Capture the cell that displays the provided text and extract its [X, Y] central coordinate. 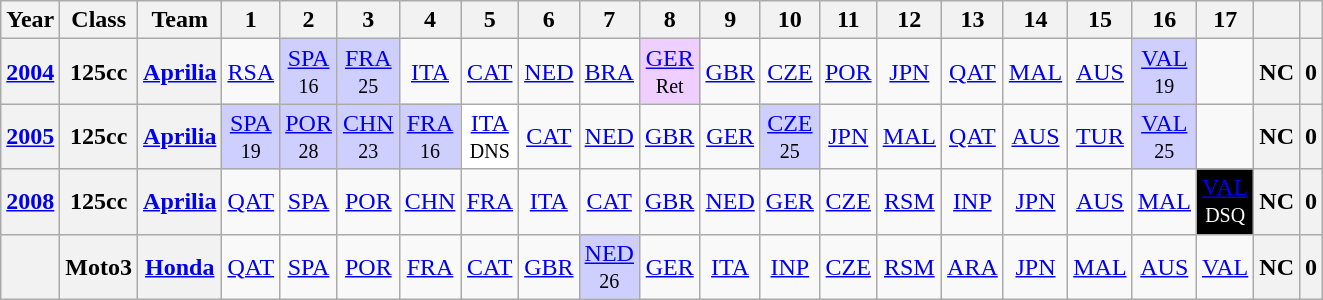
13 [973, 20]
3 [368, 20]
Class [99, 20]
8 [669, 20]
BRA [609, 72]
VAL19 [1164, 72]
VAL25 [1164, 136]
14 [1035, 20]
Moto3 [99, 266]
11 [848, 20]
FRA25 [368, 72]
9 [730, 20]
SPA19 [251, 136]
2004 [30, 72]
NED26 [609, 266]
15 [1100, 20]
1 [251, 20]
Year [30, 20]
17 [1226, 20]
VAL [1226, 266]
16 [1164, 20]
4 [430, 20]
FRA16 [430, 136]
CZE25 [790, 136]
GERRet [669, 72]
ARA [973, 266]
CHN23 [368, 136]
2005 [30, 136]
Team [180, 20]
Honda [180, 266]
10 [790, 20]
12 [909, 20]
RSA [251, 72]
POR28 [309, 136]
SPA16 [309, 72]
5 [490, 20]
CHN [430, 202]
ITADNS [490, 136]
2008 [30, 202]
7 [609, 20]
6 [549, 20]
2 [309, 20]
TUR [1100, 136]
VALDSQ [1226, 202]
